Identify which cell holds the provided text, then report its [X, Y] central coordinate. 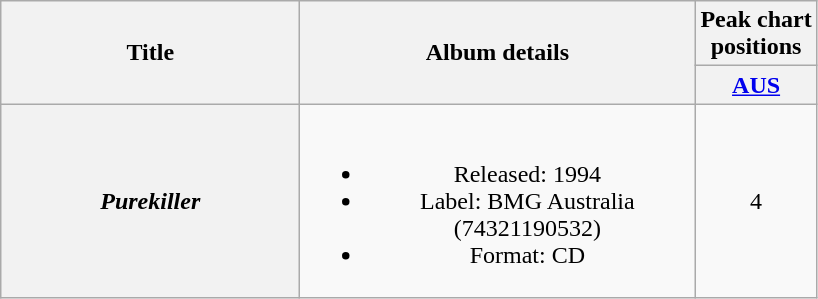
4 [756, 201]
Released: 1994Label: BMG Australia (74321190532)Format: CD [498, 201]
Peak chartpositions [756, 34]
Title [150, 52]
Purekiller [150, 201]
Album details [498, 52]
AUS [756, 85]
